Locate the cell with the specified text and output its (X, Y) center coordinate. 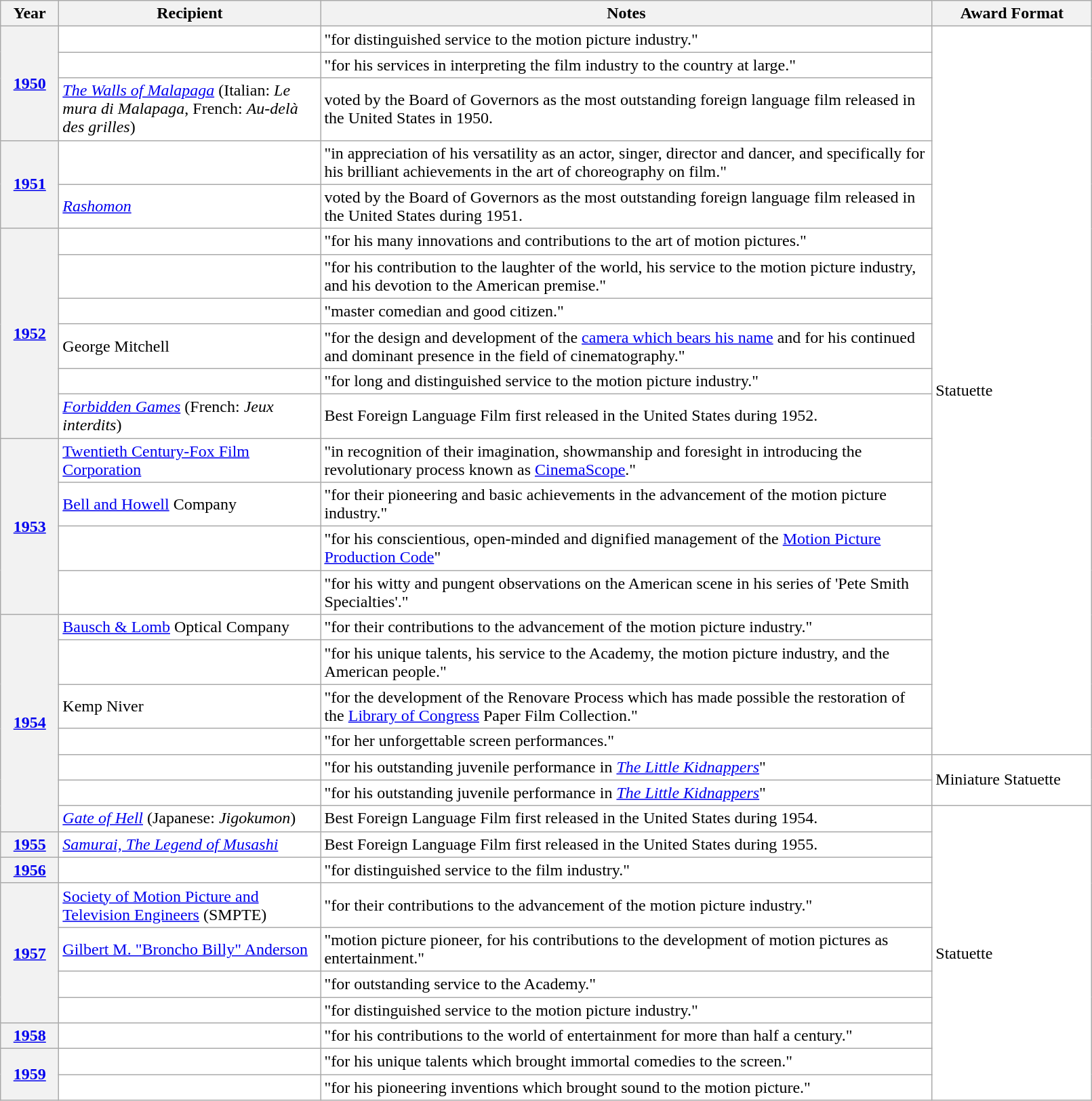
1956 (30, 870)
Gate of Hell (Japanese: Jigokumon) (190, 818)
"motion picture pioneer, for his contributions to the development of motion pictures as entertainment." (626, 949)
Award Format (1012, 14)
1951 (30, 184)
"for outstanding service to the Academy." (626, 984)
Year (30, 14)
1959 (30, 1075)
1954 (30, 723)
Best Foreign Language Film first released in the United States during 1954. (626, 818)
Forbidden Games (French: Jeux interdits) (190, 416)
Best Foreign Language Film first released in the United States during 1955. (626, 844)
The Walls of Malapaga (Italian: Le mura di Malapaga, French: Au-delà des grilles) (190, 109)
1958 (30, 1036)
Twentieth Century-Fox Film Corporation (190, 459)
"for his conscientious, open-minded and dignified management of the Motion Picture Production Code" (626, 549)
"for his many innovations and contributions to the art of motion pictures." (626, 241)
Bell and Howell Company (190, 504)
Miniature Statuette (1012, 780)
1955 (30, 844)
Notes (626, 14)
Recipient (190, 14)
1953 (30, 526)
"for his contributions to the world of entertainment for more than half a century." (626, 1036)
Samurai, The Legend of Musashi (190, 844)
"for his witty and pungent observations on the American scene in his series of 'Pete Smith Specialties'." (626, 592)
"for long and distinguished service to the motion picture industry." (626, 381)
"for his unique talents which brought immortal comedies to the screen." (626, 1062)
1950 (30, 83)
Bausch & Lomb Optical Company (190, 627)
"for the development of the Renovare Process which has made possible the restoration of the Library of Congress Paper Film Collection." (626, 706)
voted by the Board of Governors as the most outstanding foreign language film released in the United States during 1951. (626, 206)
Gilbert M. "Broncho Billy" Anderson (190, 949)
"for her unforgettable screen performances." (626, 741)
"for his pioneering inventions which brought sound to the motion picture." (626, 1087)
Best Foreign Language Film first released in the United States during 1952. (626, 416)
"for his services in interpreting the film industry to the country at large." (626, 65)
1952 (30, 333)
1957 (30, 953)
"for their pioneering and basic achievements in the advancement of the motion picture industry." (626, 504)
George Mitchell (190, 346)
"for his contribution to the laughter of the world, his service to the motion picture industry, and his devotion to the American premise." (626, 276)
"for distinguished service to the film industry." (626, 870)
Rashomon (190, 206)
Kemp Niver (190, 706)
Society of Motion Picture and Television Engineers (SMPTE) (190, 905)
"master comedian and good citizen." (626, 311)
"for the design and development of the camera which bears his name and for his continued and dominant presence in the field of cinematography." (626, 346)
voted by the Board of Governors as the most outstanding foreign language film released in the United States in 1950. (626, 109)
"in recognition of their imagination, showmanship and foresight in introducing the revolutionary process known as CinemaScope." (626, 459)
"for his unique talents, his service to the Academy, the motion picture industry, and the American people." (626, 663)
